Identify which cell holds the provided text, then report its [X, Y] central coordinate. 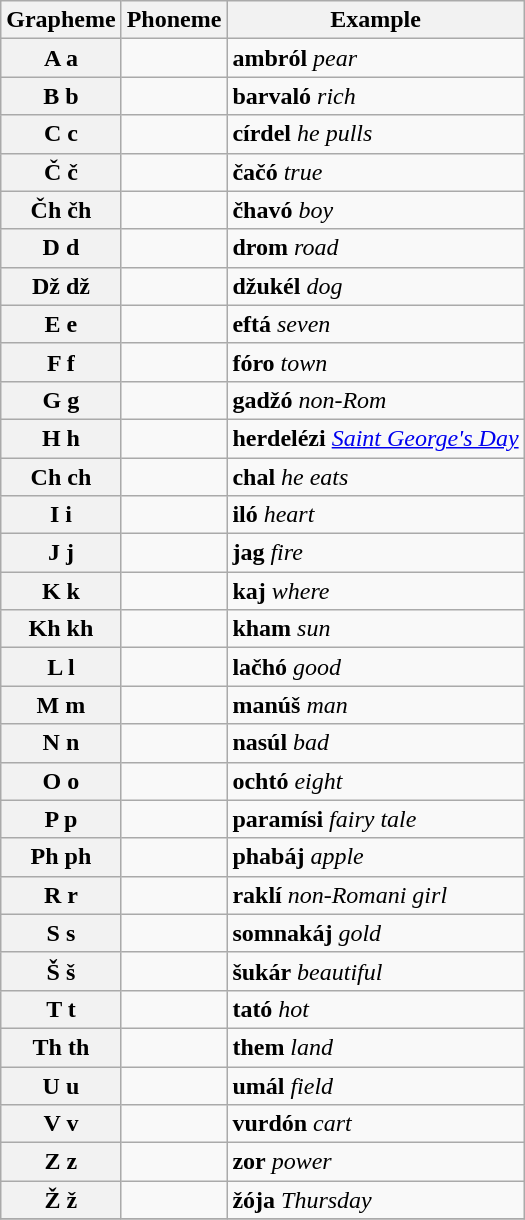
N n [61, 743]
círdel he pulls [376, 134]
džukél dog [376, 286]
Kh kh [61, 629]
F f [61, 362]
herdelézi Saint George's Day [376, 438]
kaj where [376, 591]
vurdón cart [376, 1124]
tató hot [376, 1009]
S s [61, 933]
C c [61, 134]
I i [61, 515]
G g [61, 400]
Grapheme [61, 20]
manúš man [376, 705]
Š š [61, 971]
B b [61, 96]
Dž dž [61, 286]
ambról pear [376, 58]
Čh čh [61, 210]
kham sun [376, 629]
Example [376, 20]
A a [61, 58]
T t [61, 1009]
Th th [61, 1047]
umál field [376, 1085]
O o [61, 781]
fóro town [376, 362]
Ph ph [61, 857]
iló heart [376, 515]
E e [61, 324]
gadžó non-Rom [376, 400]
Z z [61, 1162]
barvaló rich [376, 96]
paramísi fairy tale [376, 819]
L l [61, 667]
žója Thursday [376, 1200]
čačó true [376, 172]
K k [61, 591]
V v [61, 1124]
Ch ch [61, 477]
eftá seven [376, 324]
lačhó good [376, 667]
Ž ž [61, 1200]
ochtó eight [376, 781]
H h [61, 438]
phabáj apple [376, 857]
raklí non-Romani girl [376, 895]
jag fire [376, 553]
P p [61, 819]
Phoneme [174, 20]
D d [61, 248]
U u [61, 1085]
Č č [61, 172]
J j [61, 553]
čhavó boy [376, 210]
R r [61, 895]
drom road [376, 248]
šukár beautiful [376, 971]
M m [61, 705]
them land [376, 1047]
zor power [376, 1162]
somnakáj gold [376, 933]
chal he eats [376, 477]
nasúl bad [376, 743]
